Determine the [X, Y] coordinate at the center of the cell enclosing the given text.  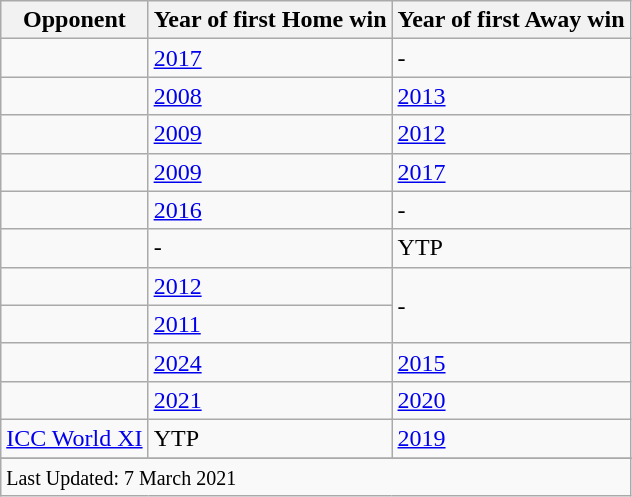
Year of first Away win [511, 20]
Year of first Home win [270, 20]
2019 [511, 438]
Opponent [74, 20]
2024 [270, 362]
2015 [511, 362]
Last Updated: 7 March 2021 [316, 477]
2011 [270, 324]
2013 [511, 96]
2020 [511, 400]
ICC World XI [74, 438]
2021 [270, 400]
2016 [270, 210]
2008 [270, 96]
